From the cell containing the given text, extract its center point as (x, y) coordinate. 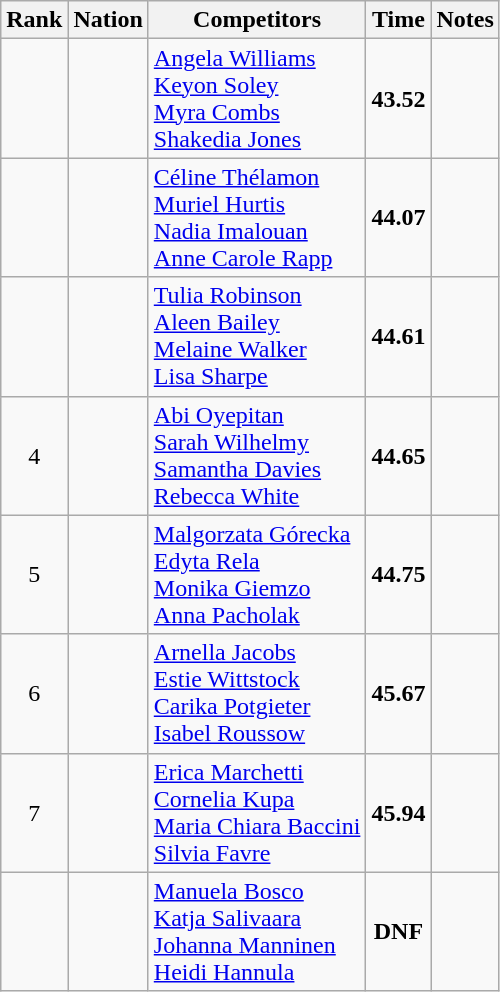
Tulia RobinsonAleen BaileyMelaine WalkerLisa Sharpe (257, 336)
Manuela BoscoKatja SalivaaraJohanna ManninenHeidi Hannula (257, 932)
DNF (398, 932)
Notes (465, 20)
Rank (34, 20)
44.75 (398, 574)
Erica MarchettiCornelia KupaMaria Chiara BacciniSilvia Favre (257, 812)
Time (398, 20)
Arnella JacobsEstie WittstockCarika PotgieterIsabel Roussow (257, 694)
4 (34, 456)
44.65 (398, 456)
44.07 (398, 218)
5 (34, 574)
Angela WilliamsKeyon SoleyMyra CombsShakedia Jones (257, 98)
45.94 (398, 812)
Malgorzata GóreckaEdyta RelaMonika GiemzoAnna Pacholak (257, 574)
43.52 (398, 98)
45.67 (398, 694)
6 (34, 694)
7 (34, 812)
44.61 (398, 336)
Céline ThélamonMuriel HurtisNadia ImalouanAnne Carole Rapp (257, 218)
Abi OyepitanSarah WilhelmySamantha DaviesRebecca White (257, 456)
Nation (108, 20)
Competitors (257, 20)
